Return the [X, Y] coordinate for the center point of the cell that contains the specified text.  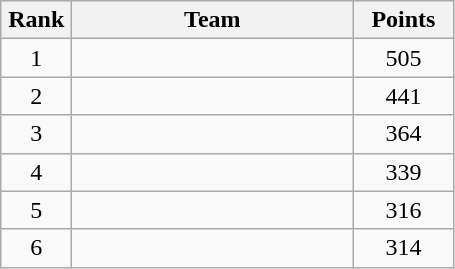
339 [404, 172]
2 [36, 96]
1 [36, 58]
364 [404, 134]
441 [404, 96]
3 [36, 134]
4 [36, 172]
Team [212, 20]
6 [36, 248]
316 [404, 210]
505 [404, 58]
314 [404, 248]
5 [36, 210]
Rank [36, 20]
Points [404, 20]
